Locate the cell with the specified text and output its (x, y) center coordinate. 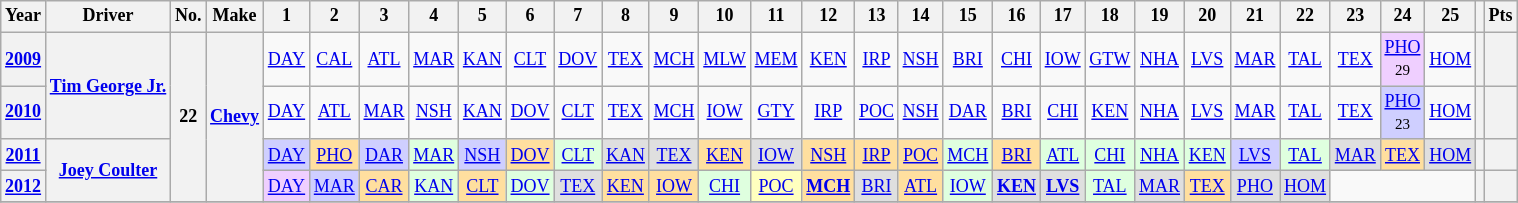
23 (1355, 16)
1 (286, 16)
7 (578, 16)
2011 (24, 154)
15 (968, 16)
19 (1160, 16)
3 (384, 16)
MLW (724, 59)
21 (1255, 16)
PHO23 (1402, 113)
GTY (776, 113)
CAL (334, 59)
11 (776, 16)
8 (626, 16)
16 (1017, 16)
2 (334, 16)
Joey Coulter (108, 170)
12 (828, 16)
MEM (776, 59)
20 (1207, 16)
GTW (1110, 59)
18 (1110, 16)
24 (1402, 16)
2009 (24, 59)
4 (434, 16)
Driver (108, 16)
PHO29 (1402, 59)
2012 (24, 186)
9 (674, 16)
Tim George Jr. (108, 86)
2010 (24, 113)
10 (724, 16)
5 (483, 16)
13 (877, 16)
14 (920, 16)
Year (24, 16)
Chevy (235, 117)
6 (530, 16)
17 (1062, 16)
Make (235, 16)
No. (188, 16)
25 (1450, 16)
CAR (384, 186)
Pts (1500, 16)
